Provide the (X, Y) coordinate of the cell's center where the given text is located.  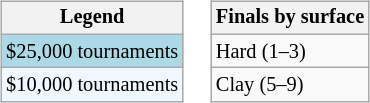
$10,000 tournaments (92, 85)
$25,000 tournaments (92, 51)
Finals by surface (290, 18)
Clay (5–9) (290, 85)
Hard (1–3) (290, 51)
Legend (92, 18)
